Scan for the cell matching the given text and deliver its (X, Y) coordinate at center. 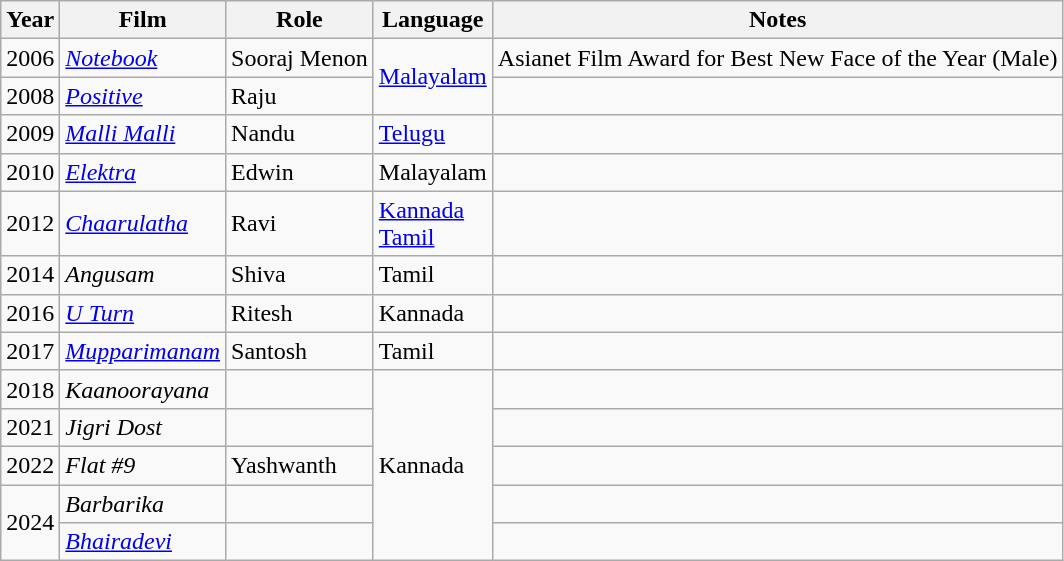
2024 (30, 522)
Language (432, 20)
2009 (30, 134)
2014 (30, 275)
Angusam (143, 275)
Barbarika (143, 503)
Raju (300, 96)
KannadaTamil (432, 224)
Role (300, 20)
2021 (30, 427)
Mupparimanam (143, 351)
Flat #9 (143, 465)
Sooraj Menon (300, 58)
Yashwanth (300, 465)
Shiva (300, 275)
Kaanoorayana (143, 389)
2016 (30, 313)
Nandu (300, 134)
Asianet Film Award for Best New Face of the Year (Male) (778, 58)
Bhairadevi (143, 542)
2018 (30, 389)
Notebook (143, 58)
Santosh (300, 351)
Edwin (300, 172)
Year (30, 20)
2010 (30, 172)
Malli Malli (143, 134)
2012 (30, 224)
2008 (30, 96)
2006 (30, 58)
2017 (30, 351)
Ravi (300, 224)
U Turn (143, 313)
Film (143, 20)
Positive (143, 96)
Elektra (143, 172)
Notes (778, 20)
2022 (30, 465)
Chaarulatha (143, 224)
Ritesh (300, 313)
Telugu (432, 134)
Jigri Dost (143, 427)
